Return the [x, y] coordinate for the center point of the cell that contains the specified text.  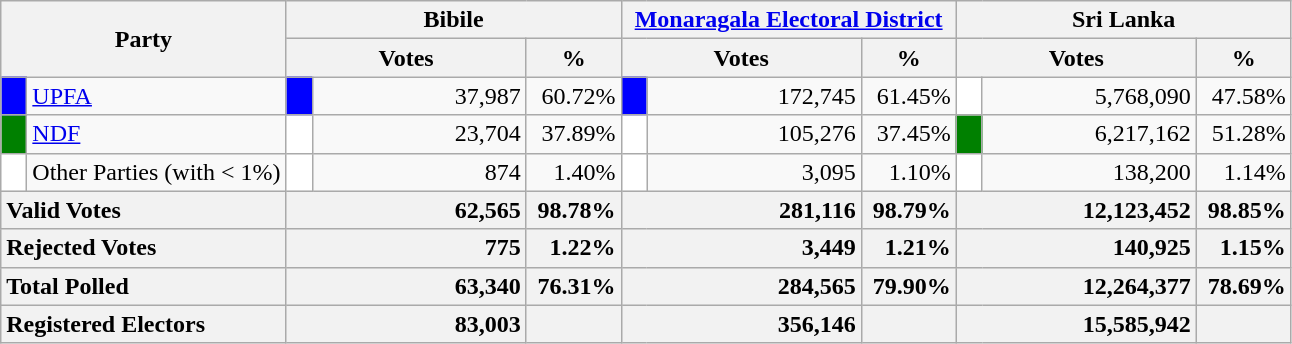
356,146 [741, 324]
3,449 [741, 248]
62,565 [406, 210]
UPFA [156, 96]
281,116 [741, 210]
Sri Lanka [1124, 20]
140,925 [1076, 248]
284,565 [741, 286]
5,768,090 [1089, 96]
1.40% [574, 172]
60.72% [574, 96]
37,987 [419, 96]
1.14% [1244, 172]
Rejected Votes [144, 248]
12,264,377 [1076, 286]
1.15% [1244, 248]
Valid Votes [144, 210]
76.31% [574, 286]
83,003 [406, 324]
98.78% [574, 210]
775 [406, 248]
NDF [156, 134]
Registered Electors [144, 324]
3,095 [754, 172]
98.79% [908, 210]
Monaragala Electoral District [788, 20]
172,745 [754, 96]
1.10% [908, 172]
Bibile [454, 20]
138,200 [1089, 172]
874 [419, 172]
78.69% [1244, 286]
98.85% [1244, 210]
51.28% [1244, 134]
63,340 [406, 286]
Party [144, 39]
79.90% [908, 286]
Total Polled [144, 286]
47.58% [1244, 96]
61.45% [908, 96]
15,585,942 [1076, 324]
105,276 [754, 134]
Other Parties (with < 1%) [156, 172]
23,704 [419, 134]
1.22% [574, 248]
6,217,162 [1089, 134]
1.21% [908, 248]
12,123,452 [1076, 210]
37.45% [908, 134]
37.89% [574, 134]
